Return [X, Y] of the center of cell containing provided text 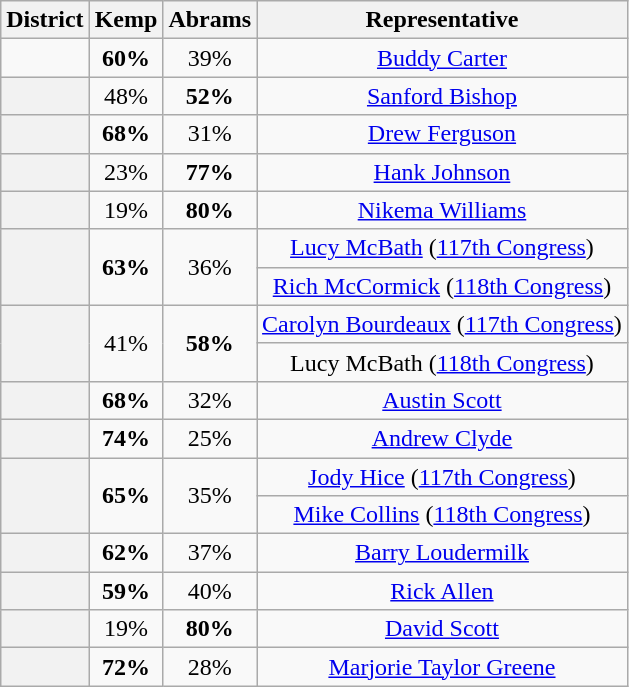
Austin Scott [442, 400]
David Scott [442, 629]
65% [126, 496]
Mike Collins (118th Congress) [442, 515]
40% [210, 591]
Barry Loudermilk [442, 553]
52% [210, 96]
25% [210, 438]
23% [126, 172]
59% [126, 591]
41% [126, 343]
77% [210, 172]
60% [126, 58]
48% [126, 96]
Sanford Bishop [442, 96]
Kemp [126, 20]
Representative [442, 20]
Abrams [210, 20]
District [45, 20]
63% [126, 267]
74% [126, 438]
28% [210, 667]
32% [210, 400]
Rich McCormick (118th Congress) [442, 286]
37% [210, 553]
Carolyn Bourdeaux (117th Congress) [442, 324]
72% [126, 667]
Nikema Williams [442, 210]
Lucy McBath (118th Congress) [442, 362]
31% [210, 134]
62% [126, 553]
Lucy McBath (117th Congress) [442, 248]
35% [210, 496]
Drew Ferguson [442, 134]
Hank Johnson [442, 172]
Rick Allen [442, 591]
Marjorie Taylor Greene [442, 667]
Andrew Clyde [442, 438]
58% [210, 343]
39% [210, 58]
Buddy Carter [442, 58]
Jody Hice (117th Congress) [442, 477]
36% [210, 267]
